Find where the given text appears and provide that cell's center as (X, Y) coordinate. 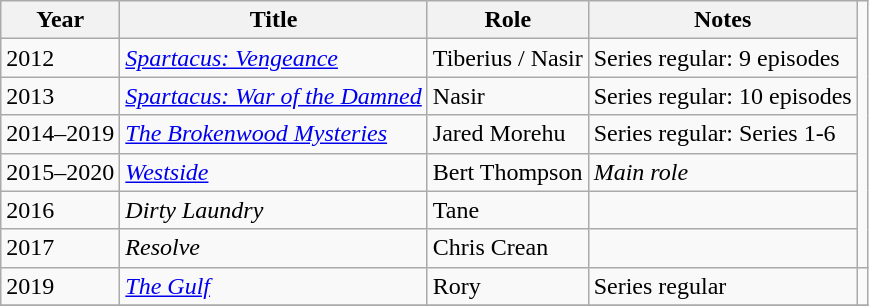
Westside (274, 172)
2012 (60, 58)
Spartacus: Vengeance (274, 58)
Tiberius / Nasir (508, 58)
Bert Thompson (508, 172)
Tane (508, 210)
Series regular: 10 episodes (722, 96)
Series regular: 9 episodes (722, 58)
The Gulf (274, 286)
Rory (508, 286)
Series regular (722, 286)
Title (274, 20)
2015–2020 (60, 172)
Dirty Laundry (274, 210)
2013 (60, 96)
Jared Morehu (508, 134)
2017 (60, 248)
2014–2019 (60, 134)
Series regular: Series 1-6 (722, 134)
Role (508, 20)
Resolve (274, 248)
2019 (60, 286)
Year (60, 20)
Nasir (508, 96)
2016 (60, 210)
Notes (722, 20)
Main role (722, 172)
Chris Crean (508, 248)
Spartacus: War of the Damned (274, 96)
The Brokenwood Mysteries (274, 134)
